Locate the cell with the specified text and output its [x, y] center coordinate. 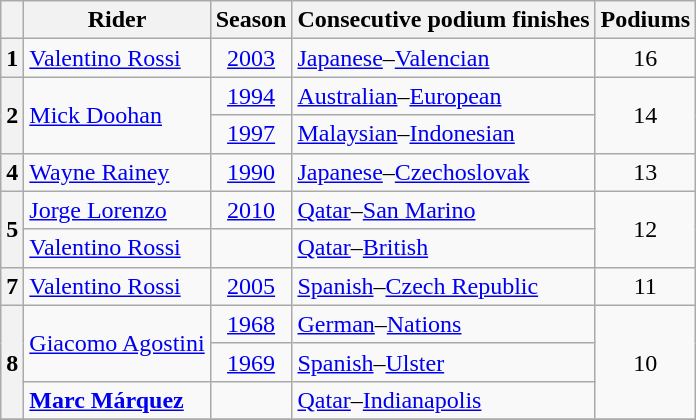
Qatar–San Marino [444, 210]
Jorge Lorenzo [117, 210]
11 [645, 286]
Giacomo Agostini [117, 343]
1968 [251, 324]
Japanese–Czechoslovak [444, 172]
2003 [251, 58]
Consecutive podium finishes [444, 20]
12 [645, 229]
2 [12, 115]
Malaysian–Indonesian [444, 134]
7 [12, 286]
Qatar–British [444, 248]
Qatar–Indianapolis [444, 400]
1994 [251, 96]
German–Nations [444, 324]
14 [645, 115]
8 [12, 362]
1969 [251, 362]
Australian–European [444, 96]
Mick Doohan [117, 115]
1997 [251, 134]
13 [645, 172]
2005 [251, 286]
Wayne Rainey [117, 172]
5 [12, 229]
10 [645, 362]
Marc Márquez [117, 400]
1 [12, 58]
Spanish–Czech Republic [444, 286]
1990 [251, 172]
2010 [251, 210]
16 [645, 58]
4 [12, 172]
Spanish–Ulster [444, 362]
Podiums [645, 20]
Rider [117, 20]
Japanese–Valencian [444, 58]
Season [251, 20]
